Find where the given text appears and provide that cell's center as (x, y) coordinate. 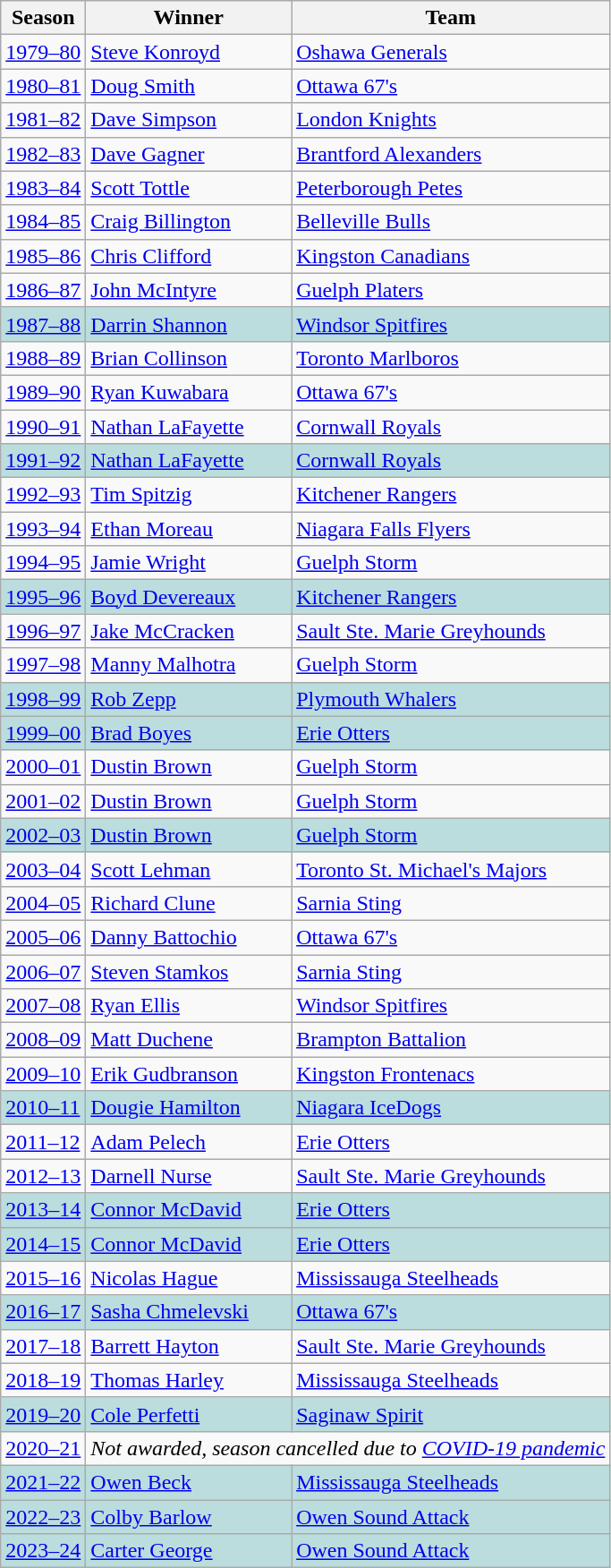
1991–92 (43, 461)
London Knights (451, 120)
1997–98 (43, 665)
Adam Pelech (189, 1142)
Scott Tottle (189, 188)
2018–19 (43, 1380)
2022–23 (43, 1517)
1983–84 (43, 188)
2017–18 (43, 1346)
2001–02 (43, 801)
Matt Duchene (189, 1040)
Brad Boyes (189, 733)
Kingston Frontenacs (451, 1074)
2013–14 (43, 1210)
Doug Smith (189, 86)
2019–20 (43, 1414)
2014–15 (43, 1244)
2012–13 (43, 1176)
Not awarded, season cancelled due to COVID-19 pandemic (348, 1448)
2015–16 (43, 1278)
2000–01 (43, 767)
2006–07 (43, 971)
Team (451, 18)
Darnell Nurse (189, 1176)
Brian Collinson (189, 358)
Oshawa Generals (451, 52)
2011–12 (43, 1142)
Craig Billington (189, 222)
2007–08 (43, 1006)
Toronto Marlboros (451, 358)
Scott Lehman (189, 869)
1996–97 (43, 631)
1990–91 (43, 427)
Erik Gudbranson (189, 1074)
1992–93 (43, 495)
Steven Stamkos (189, 971)
1980–81 (43, 86)
1995–96 (43, 597)
Winner (189, 18)
2010–11 (43, 1108)
Brantford Alexanders (451, 154)
1987–88 (43, 324)
1994–95 (43, 563)
2008–09 (43, 1040)
2021–22 (43, 1482)
1982–83 (43, 154)
1979–80 (43, 52)
Richard Clune (189, 903)
1993–94 (43, 529)
Rob Zepp (189, 699)
2005–06 (43, 937)
1985–86 (43, 256)
Jake McCracken (189, 631)
Dougie Hamilton (189, 1108)
1998–99 (43, 699)
John McIntyre (189, 290)
Dave Gagner (189, 154)
Kingston Canadians (451, 256)
Danny Battochio (189, 937)
1986–87 (43, 290)
Manny Malhotra (189, 665)
Plymouth Whalers (451, 699)
Guelph Platers (451, 290)
Sasha Chmelevski (189, 1312)
Ryan Kuwabara (189, 392)
2023–24 (43, 1551)
Saginaw Spirit (451, 1414)
Owen Beck (189, 1482)
Jamie Wright (189, 563)
Season (43, 18)
Ethan Moreau (189, 529)
Carter George (189, 1551)
Tim Spitzig (189, 495)
Chris Clifford (189, 256)
2016–17 (43, 1312)
2003–04 (43, 869)
Niagara IceDogs (451, 1108)
Nicolas Hague (189, 1278)
1999–00 (43, 733)
Cole Perfetti (189, 1414)
Boyd Devereaux (189, 597)
1988–89 (43, 358)
Peterborough Petes (451, 188)
Barrett Hayton (189, 1346)
Brampton Battalion (451, 1040)
2004–05 (43, 903)
Thomas Harley (189, 1380)
Dave Simpson (189, 120)
2020–21 (43, 1448)
Toronto St. Michael's Majors (451, 869)
Darrin Shannon (189, 324)
Ryan Ellis (189, 1006)
1989–90 (43, 392)
1984–85 (43, 222)
Steve Konroyd (189, 52)
1981–82 (43, 120)
2009–10 (43, 1074)
Colby Barlow (189, 1517)
Belleville Bulls (451, 222)
Niagara Falls Flyers (451, 529)
2002–03 (43, 835)
